Detect which cell encompasses the target text, then output its [X, Y] center coordinate. 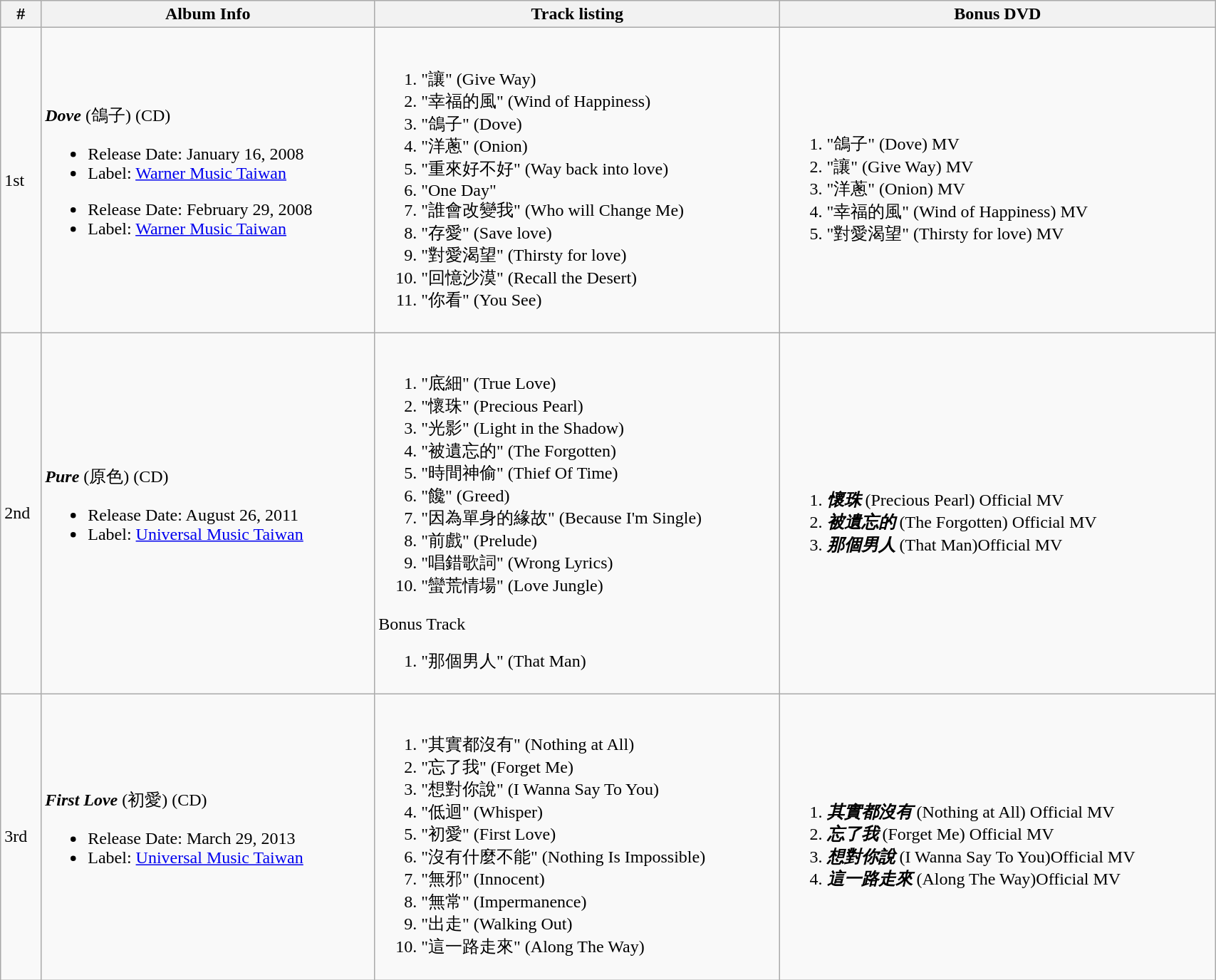
其實都沒有 (Nothing at All) Official MV忘了我 (Forget Me) Official MV想對你說 (I Wanna Say To You)Official MV這一路走來 (Along The Way)Official MV [997, 836]
"鴿子" (Dove) MV"讓" (Give Way) MV"洋蔥" (Onion) MV"幸福的風" (Wind of Happiness) MV"對愛渴望" (Thirsty for love) MV [997, 180]
Track listing [577, 14]
First Love (初愛) (CD)Release Date: March 29, 2013Label: Universal Music Taiwan [208, 836]
# [21, 14]
1st [21, 180]
3rd [21, 836]
Bonus DVD [997, 14]
Album Info [208, 14]
Pure (原色) (CD)Release Date: August 26, 2011Label: Universal Music Taiwan [208, 514]
Dove (鴿子) (CD)Release Date: January 16, 2008Label: Warner Music TaiwanRelease Date: February 29, 2008Label: Warner Music Taiwan [208, 180]
懷珠 (Precious Pearl) Official MV被遺忘的 (The Forgotten) Official MV那個男人 (That Man)Official MV [997, 514]
2nd [21, 514]
